Locate the cell with the specified text and output its [x, y] center coordinate. 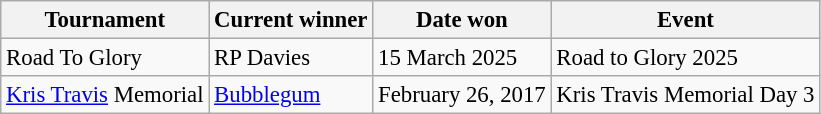
Current winner [291, 20]
Tournament [105, 20]
Event [686, 20]
Kris Travis Memorial [105, 95]
Kris Travis Memorial Day 3 [686, 95]
Road to Glory 2025 [686, 58]
Road To Glory [105, 58]
15 March 2025 [462, 58]
Bubblegum [291, 95]
RP Davies [291, 58]
Date won [462, 20]
February 26, 2017 [462, 95]
